Identify which cell holds the provided text, then report its [X, Y] central coordinate. 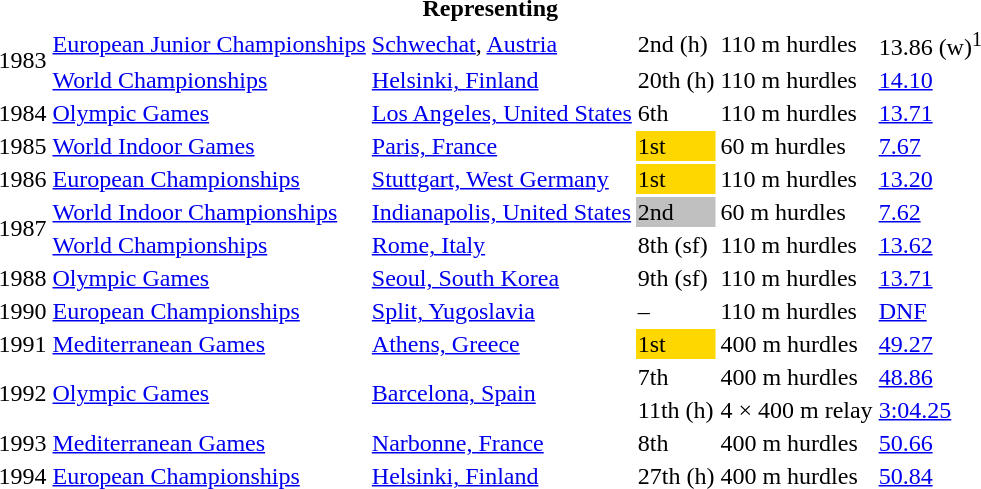
9th (sf) [676, 278]
Paris, France [502, 146]
8th [676, 443]
Seoul, South Korea [502, 278]
Los Angeles, United States [502, 113]
20th (h) [676, 80]
Rome, Italy [502, 245]
6th [676, 113]
Barcelona, Spain [502, 394]
4 × 400 m relay [796, 410]
European Junior Championships [209, 44]
– [676, 311]
Athens, Greece [502, 344]
2nd (h) [676, 44]
7th [676, 377]
Helsinki, Finland [502, 80]
Split, Yugoslavia [502, 311]
Schwechat, Austria [502, 44]
World Indoor Championships [209, 212]
Narbonne, France [502, 443]
Indianapolis, United States [502, 212]
11th (h) [676, 410]
World Indoor Games [209, 146]
Stuttgart, West Germany [502, 179]
2nd [676, 212]
8th (sf) [676, 245]
